Return the [x, y] coordinate for the center point of the cell that contains the specified text.  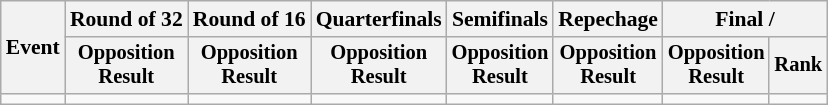
Repechage [608, 19]
Semifinals [500, 19]
Round of 32 [126, 19]
Round of 16 [250, 19]
Quarterfinals [379, 19]
Final / [745, 19]
Rank [798, 66]
Event [33, 48]
